For the text-containing cell, return its midpoint in [x, y] coordinate format. 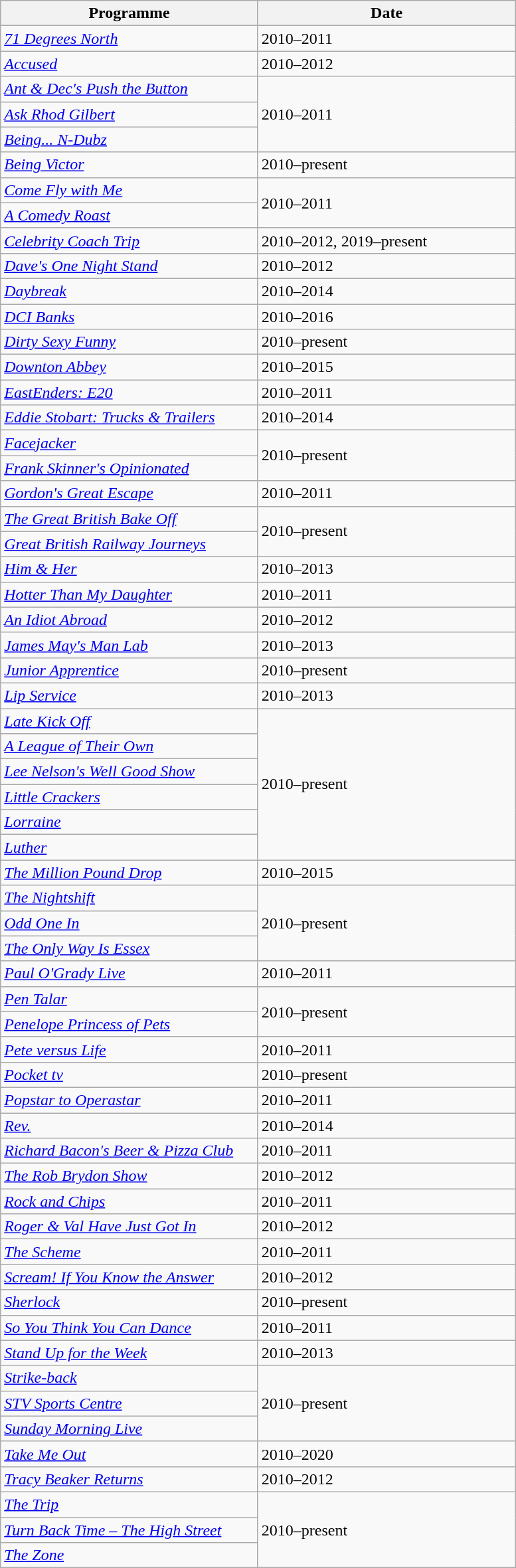
Stand Up for the Week [129, 1353]
The Nightshift [129, 898]
The Zone [129, 1555]
Hotter Than My Daughter [129, 594]
EastEnders: E20 [129, 392]
Him & Her [129, 569]
71 Degrees North [129, 39]
A Comedy Roast [129, 215]
A League of Their Own [129, 746]
Take Me Out [129, 1454]
Roger & Val Have Just Got In [129, 1227]
Come Fly with Me [129, 190]
2010–2012, 2019–present [387, 240]
Popstar to Operastar [129, 1100]
The Million Pound Drop [129, 873]
Little Crackers [129, 797]
Pen Talar [129, 999]
The Trip [129, 1504]
STV Sports Centre [129, 1403]
Richard Bacon's Beer & Pizza Club [129, 1151]
Late Kick Off [129, 721]
Pete versus Life [129, 1049]
Rock and Chips [129, 1201]
Programme [129, 13]
Turn Back Time – The High Street [129, 1529]
The Rob Brydon Show [129, 1176]
Luther [129, 847]
Lee Nelson's Well Good Show [129, 772]
The Great British Bake Off [129, 519]
The Scheme [129, 1252]
Dave's One Night Stand [129, 266]
Dirty Sexy Funny [129, 342]
Paul O'Grady Live [129, 974]
2010–2020 [387, 1454]
Celebrity Coach Trip [129, 240]
Rev. [129, 1126]
Ant & Dec's Push the Button [129, 89]
Date [387, 13]
Pocket tv [129, 1075]
Penelope Princess of Pets [129, 1024]
Odd One In [129, 923]
Tracy Beaker Returns [129, 1479]
Frank Skinner's Opinionated [129, 468]
So You Think You Can Dance [129, 1328]
Ask Rhod Gilbert [129, 114]
2010–2016 [387, 317]
Gordon's Great Escape [129, 493]
DCI Banks [129, 317]
Sunday Morning Live [129, 1429]
Lip Service [129, 695]
Being Victor [129, 165]
Great British Railway Journeys [129, 544]
Lorraine [129, 822]
Facejacker [129, 443]
Sherlock [129, 1302]
Junior Apprentice [129, 670]
Scream! If You Know the Answer [129, 1277]
Accused [129, 64]
Downton Abbey [129, 367]
Strike-back [129, 1378]
Being... N-Dubz [129, 139]
Daybreak [129, 291]
Eddie Stobart: Trucks & Trailers [129, 418]
An Idiot Abroad [129, 620]
James May's Man Lab [129, 645]
The Only Way Is Essex [129, 948]
